Find where the given text appears and provide that cell's center as (x, y) coordinate. 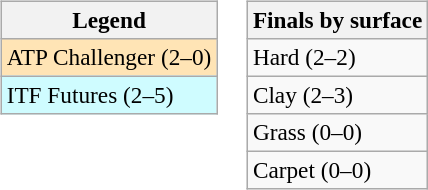
Finals by surface (337, 20)
ITF Futures (2–5) (108, 95)
ATP Challenger (2–0) (108, 57)
Grass (0–0) (337, 133)
Legend (108, 20)
Carpet (0–0) (337, 171)
Clay (2–3) (337, 95)
Hard (2–2) (337, 57)
